Extract the (x, y) coordinate from the center of the cell holding the provided text.  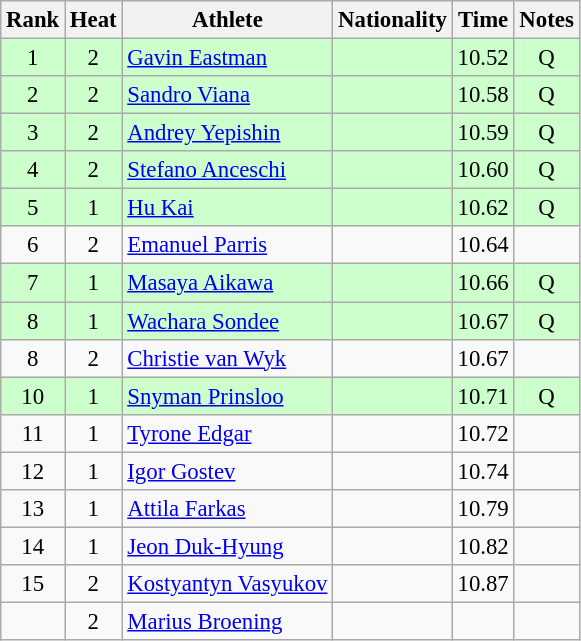
Attila Farkas (228, 509)
Kostyantyn Vasyukov (228, 584)
Wachara Sondee (228, 321)
10.62 (483, 208)
10 (33, 396)
10.87 (483, 584)
10.74 (483, 471)
Hu Kai (228, 208)
Snyman Prinsloo (228, 396)
6 (33, 245)
15 (33, 584)
Marius Broening (228, 621)
13 (33, 509)
11 (33, 433)
Andrey Yepishin (228, 133)
Masaya Aikawa (228, 283)
Athlete (228, 20)
Heat (94, 20)
Nationality (392, 20)
10.58 (483, 95)
10.72 (483, 433)
3 (33, 133)
Stefano Anceschi (228, 170)
10.60 (483, 170)
Time (483, 20)
10.64 (483, 245)
Jeon Duk-Hyung (228, 546)
14 (33, 546)
Sandro Viana (228, 95)
Emanuel Parris (228, 245)
10.79 (483, 509)
Igor Gostev (228, 471)
10.52 (483, 58)
10.59 (483, 133)
10.71 (483, 396)
7 (33, 283)
Tyrone Edgar (228, 433)
4 (33, 170)
Christie van Wyk (228, 358)
Gavin Eastman (228, 58)
Notes (546, 20)
12 (33, 471)
10.66 (483, 283)
Rank (33, 20)
5 (33, 208)
10.82 (483, 546)
